Output the [X, Y] coordinate of the center of the cell containing the given text.  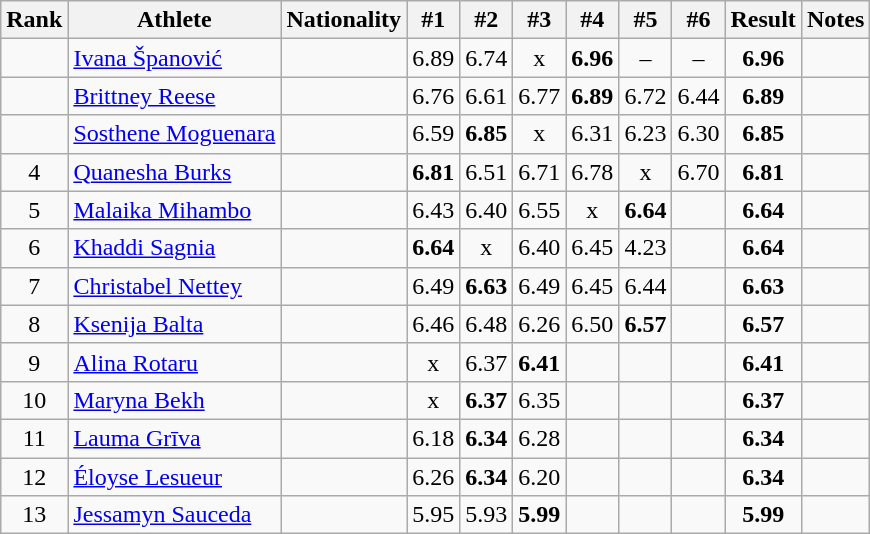
Éloyse Lesueur [174, 477]
6.20 [540, 477]
6.18 [434, 438]
6.78 [592, 172]
Result [763, 20]
#1 [434, 20]
6.43 [434, 210]
Brittney Reese [174, 96]
Athlete [174, 20]
11 [34, 438]
Ivana Španović [174, 58]
6.35 [540, 400]
12 [34, 477]
6.23 [646, 134]
Maryna Bekh [174, 400]
4 [34, 172]
Khaddi Sagnia [174, 248]
#2 [486, 20]
Lauma Grīva [174, 438]
6.70 [698, 172]
8 [34, 324]
6.46 [434, 324]
6.76 [434, 96]
6.51 [486, 172]
6.71 [540, 172]
7 [34, 286]
Quanesha Burks [174, 172]
#3 [540, 20]
6.74 [486, 58]
#5 [646, 20]
6.77 [540, 96]
Notes [835, 20]
#6 [698, 20]
6.48 [486, 324]
6.28 [540, 438]
5.93 [486, 515]
#4 [592, 20]
Ksenija Balta [174, 324]
6 [34, 248]
5.95 [434, 515]
Christabel Nettey [174, 286]
Nationality [344, 20]
13 [34, 515]
5 [34, 210]
6.61 [486, 96]
6.59 [434, 134]
10 [34, 400]
Malaika Mihambo [174, 210]
Alina Rotaru [174, 362]
6.50 [592, 324]
Jessamyn Sauceda [174, 515]
6.30 [698, 134]
6.31 [592, 134]
6.55 [540, 210]
Rank [34, 20]
4.23 [646, 248]
6.72 [646, 96]
Sosthene Moguenara [174, 134]
9 [34, 362]
